Provide the [X, Y] coordinate of the cell's center where the given text is located.  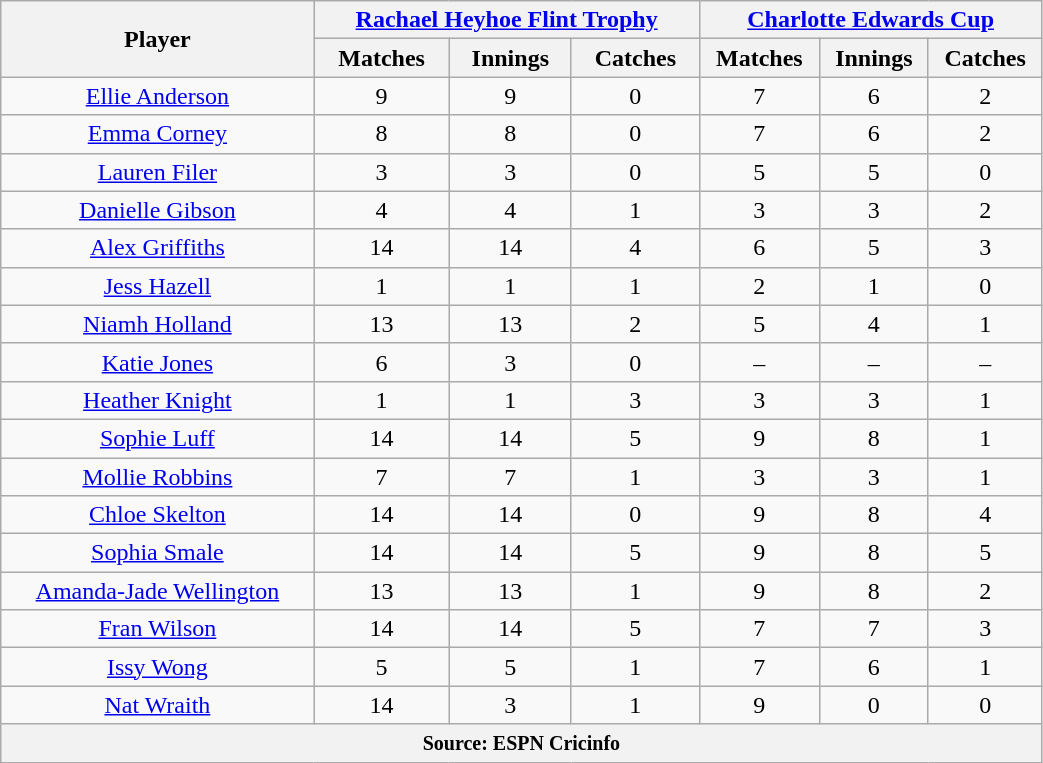
Emma Corney [158, 134]
Player [158, 39]
Alex Griffiths [158, 248]
Chloe Skelton [158, 515]
Source: ESPN Cricinfo [522, 743]
Amanda-Jade Wellington [158, 591]
Issy Wong [158, 667]
Mollie Robbins [158, 477]
Danielle Gibson [158, 210]
Nat Wraith [158, 705]
Jess Hazell [158, 286]
Katie Jones [158, 362]
Ellie Anderson [158, 96]
Sophia Smale [158, 553]
Lauren Filer [158, 172]
Fran Wilson [158, 629]
Sophie Luff [158, 438]
Heather Knight [158, 400]
Niamh Holland [158, 324]
Rachael Heyhoe Flint Trophy [506, 20]
Charlotte Edwards Cup [870, 20]
